From the cell containing the given text, extract its center point as [X, Y] coordinate. 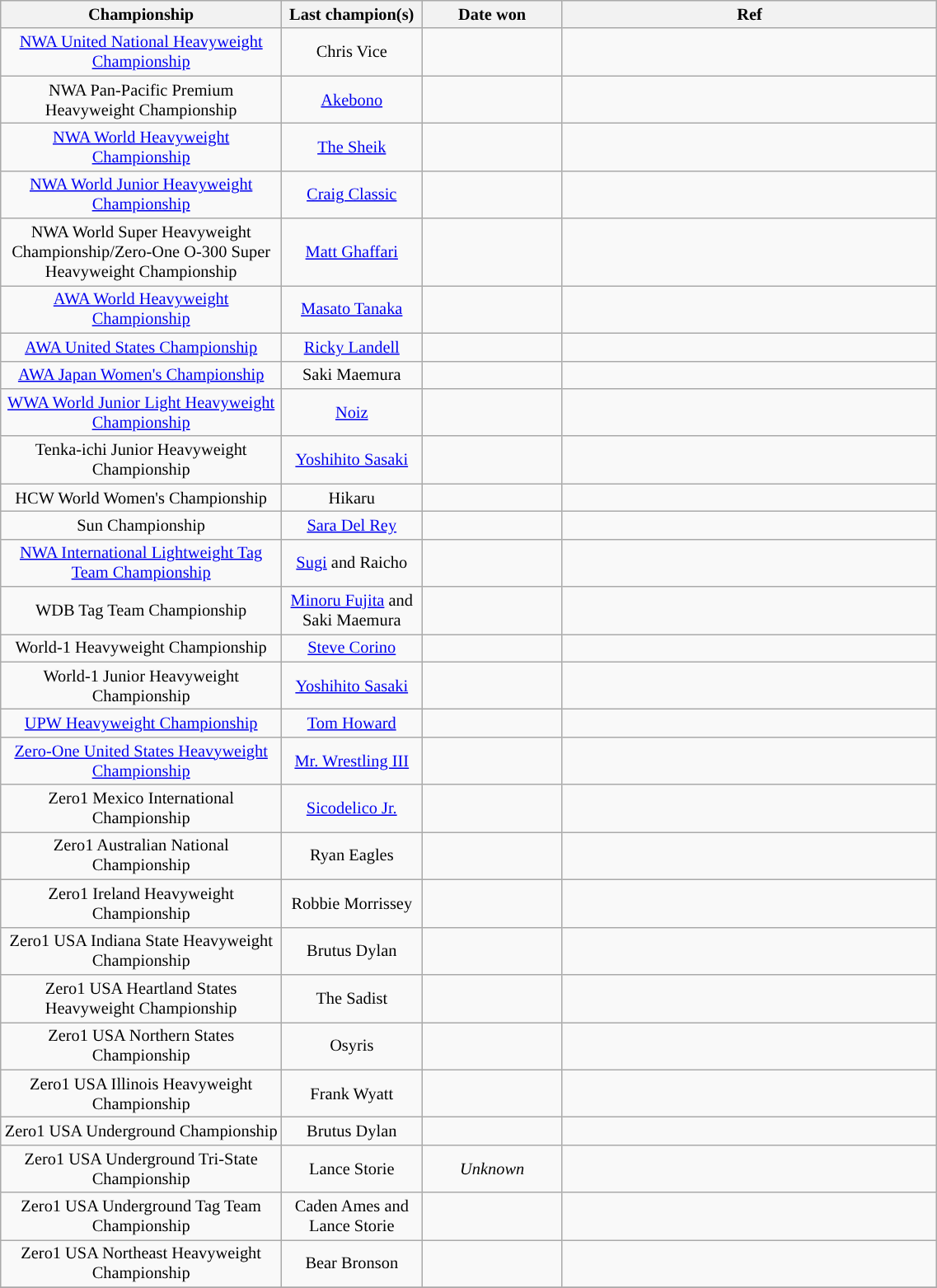
AWA Japan Women's Championship [142, 375]
Zero1 Mexico International Championship [142, 808]
NWA World Heavyweight Championship [142, 147]
Last champion(s) [352, 14]
Steve Corino [352, 648]
Date won [492, 14]
Craig Classic [352, 194]
World-1 Junior Heavyweight Championship [142, 686]
The Sadist [352, 998]
Masato Tanaka [352, 309]
AWA United States Championship [142, 347]
NWA World Junior Heavyweight Championship [142, 194]
Saki Maemura [352, 375]
Ricky Landell [352, 347]
Lance Storie [352, 1169]
Osyris [352, 1046]
Zero1 USA Heartland States Heavyweight Championship [142, 998]
NWA International Lightweight Tag Team Championship [142, 563]
World-1 Heavyweight Championship [142, 648]
Ref [749, 14]
Tenka-ichi Junior Heavyweight Championship [142, 460]
Sicodelico Jr. [352, 808]
Robbie Morrissey [352, 903]
Tom Howard [352, 723]
Sara Del Rey [352, 525]
Caden Ames and Lance Storie [352, 1216]
Mr. Wrestling III [352, 761]
Hikaru [352, 498]
NWA United National Heavyweight Championship [142, 52]
Chris Vice [352, 52]
Akebono [352, 100]
Zero1 USA Underground Tri-State Championship [142, 1169]
Bear Bronson [352, 1263]
Zero1 USA Indiana State Heavyweight Championship [142, 951]
Noiz [352, 412]
NWA World Super Heavyweight Championship/Zero-One O-300 Super Heavyweight Championship [142, 252]
WDB Tag Team Championship [142, 611]
Championship [142, 14]
UPW Heavyweight Championship [142, 723]
Ryan Eagles [352, 855]
Zero1 Ireland Heavyweight Championship [142, 903]
Zero1 USA Underground Tag Team Championship [142, 1216]
Unknown [492, 1169]
NWA Pan-Pacific Premium Heavyweight Championship [142, 100]
The Sheik [352, 147]
AWA World Heavyweight Championship [142, 309]
Zero1 Australian National Championship [142, 855]
Zero1 USA Underground Championship [142, 1131]
Sugi and Raicho [352, 563]
WWA World Junior Light Heavyweight Championship [142, 412]
Matt Ghaffari [352, 252]
Zero1 USA Northern States Championship [142, 1046]
Zero1 USA Northeast Heavyweight Championship [142, 1263]
Minoru Fujita and Saki Maemura [352, 611]
HCW World Women's Championship [142, 498]
Zero1 USA Illinois Heavyweight Championship [142, 1094]
Zero-One United States Heavyweight Championship [142, 761]
Sun Championship [142, 525]
Frank Wyatt [352, 1094]
